Detect which cell encompasses the target text, then output its [x, y] center coordinate. 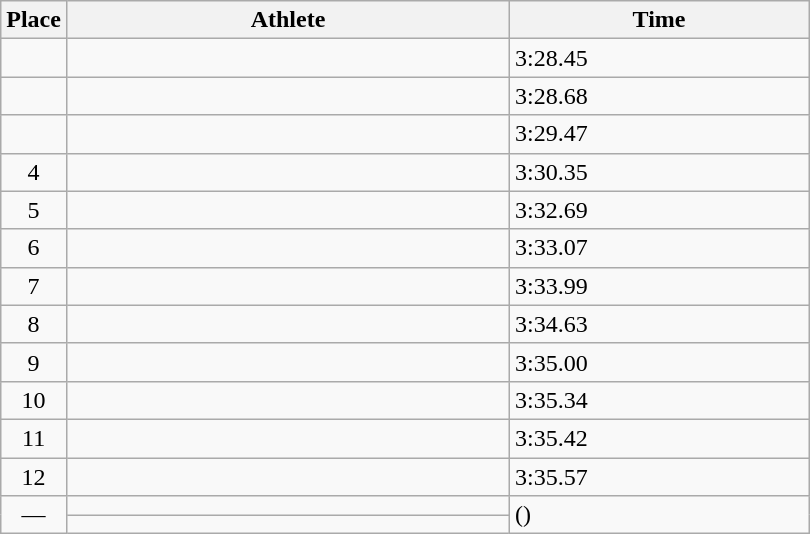
3:29.47 [660, 134]
6 [34, 248]
3:33.99 [660, 286]
3:35.00 [660, 362]
Athlete [288, 20]
Time [660, 20]
3:35.42 [660, 438]
5 [34, 210]
7 [34, 286]
11 [34, 438]
9 [34, 362]
Place [34, 20]
10 [34, 400]
3:28.68 [660, 96]
3:35.57 [660, 477]
3:33.07 [660, 248]
12 [34, 477]
3:30.35 [660, 172]
4 [34, 172]
3:34.63 [660, 324]
3:32.69 [660, 210]
8 [34, 324]
— [34, 515]
() [660, 515]
3:28.45 [660, 58]
3:35.34 [660, 400]
